Return (X, Y) of the center of cell containing provided text 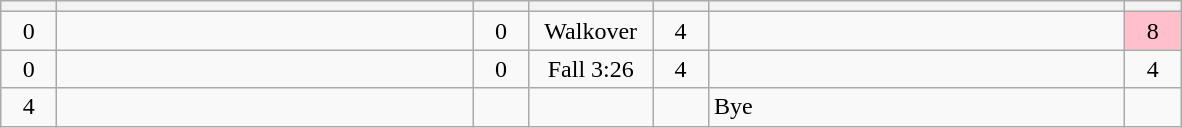
Bye (917, 107)
8 (1153, 31)
Fall 3:26 (591, 69)
Walkover (591, 31)
